Provide the [X, Y] coordinate of the cell's center where the given text is located.  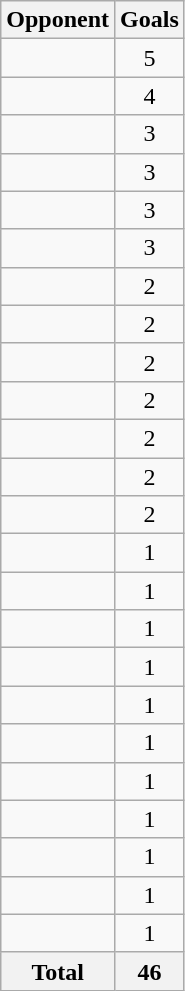
4 [150, 96]
46 [150, 971]
Goals [150, 20]
5 [150, 58]
Total [58, 971]
Opponent [58, 20]
